Identify which cell holds the provided text, then report its [x, y] central coordinate. 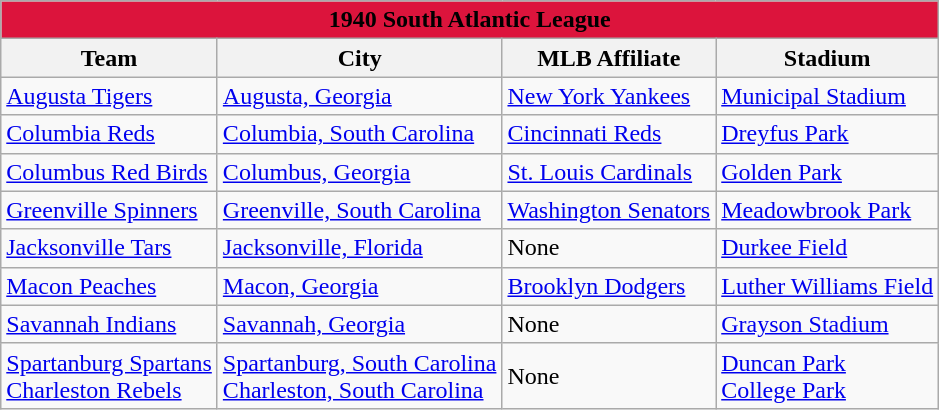
Brooklyn Dodgers [609, 286]
Jacksonville Tars [110, 248]
Augusta, Georgia [360, 96]
Savannah, Georgia [360, 324]
Washington Senators [609, 210]
City [360, 58]
Macon, Georgia [360, 286]
Jacksonville, Florida [360, 248]
Meadowbrook Park [828, 210]
Columbia, South Carolina [360, 134]
Columbia Reds [110, 134]
Dreyfus Park [828, 134]
New York Yankees [609, 96]
Municipal Stadium [828, 96]
Cincinnati Reds [609, 134]
Spartanburg Spartans Charleston Rebels [110, 376]
Greenville, South Carolina [360, 210]
Stadium [828, 58]
Golden Park [828, 172]
St. Louis Cardinals [609, 172]
Grayson Stadium [828, 324]
Durkee Field [828, 248]
Team [110, 58]
MLB Affiliate [609, 58]
Augusta Tigers [110, 96]
1940 South Atlantic League [470, 20]
Luther Williams Field [828, 286]
Columbus Red Birds [110, 172]
Columbus, Georgia [360, 172]
Duncan Park College Park [828, 376]
Macon Peaches [110, 286]
Greenville Spinners [110, 210]
Savannah Indians [110, 324]
Spartanburg, South Carolina Charleston, South Carolina [360, 376]
